Pinpoint the cell where the given text exists, returning its (x, y) midpoint coordinate. 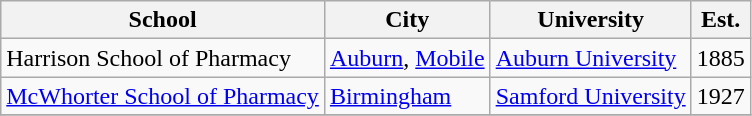
Auburn, Mobile (407, 58)
Harrison School of Pharmacy (163, 58)
School (163, 20)
Birmingham (407, 96)
University (590, 20)
Auburn University (590, 58)
1927 (720, 96)
Samford University (590, 96)
1885 (720, 58)
McWhorter School of Pharmacy (163, 96)
Est. (720, 20)
City (407, 20)
